Detect which cell encompasses the target text, then output its (x, y) center coordinate. 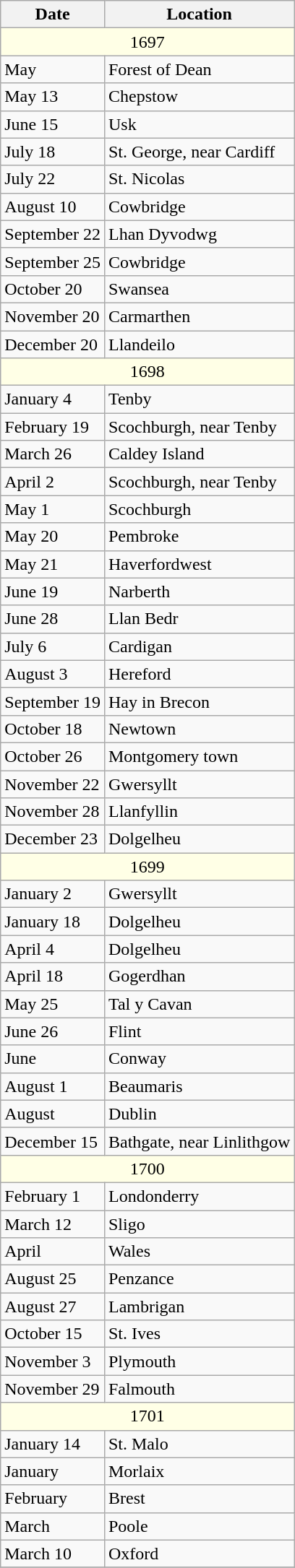
August 3 (53, 674)
Brest (199, 1499)
May 1 (53, 509)
January 14 (53, 1444)
Dublin (199, 1114)
Penzance (199, 1279)
June 26 (53, 1031)
Bathgate, near Linlithgow (199, 1141)
April 2 (53, 482)
Montgomery town (199, 756)
Wales (199, 1252)
February 1 (53, 1196)
March 12 (53, 1224)
St. George, near Cardiff (199, 152)
Pembroke (199, 537)
Usk (199, 124)
November 20 (53, 316)
Hay in Brecon (199, 701)
June 28 (53, 619)
Hereford (199, 674)
September 22 (53, 234)
Lhan Dyvodwg (199, 234)
August 25 (53, 1279)
November 28 (53, 812)
June 15 (53, 124)
Newtown (199, 729)
October 18 (53, 729)
Swansea (199, 289)
Morlaix (199, 1471)
May 20 (53, 537)
March 10 (53, 1554)
July 22 (53, 179)
Llandeilo (199, 345)
August 1 (53, 1086)
Gogerdhan (199, 976)
1701 (147, 1416)
October 26 (53, 756)
Flint (199, 1031)
Forest of Dean (199, 69)
1697 (147, 42)
May 13 (53, 97)
August (53, 1114)
St. Malo (199, 1444)
Beaumaris (199, 1086)
Plymouth (199, 1361)
Caldey Island (199, 454)
January 4 (53, 399)
January (53, 1471)
1699 (147, 867)
March (53, 1526)
Poole (199, 1526)
February (53, 1499)
Date (53, 14)
Londonderry (199, 1196)
Tal y Cavan (199, 1004)
Falmouth (199, 1389)
January 2 (53, 894)
September 25 (53, 261)
Lambrigan (199, 1307)
Chepstow (199, 97)
Oxford (199, 1554)
1698 (147, 372)
July 6 (53, 646)
Conway (199, 1059)
St. Nicolas (199, 179)
November 22 (53, 784)
July 18 (53, 152)
March 26 (53, 454)
December 15 (53, 1141)
Cardigan (199, 646)
August 27 (53, 1307)
May 21 (53, 564)
May (53, 69)
Tenby (199, 399)
August 10 (53, 207)
October 15 (53, 1334)
April (53, 1252)
November 3 (53, 1361)
June (53, 1059)
Llanfyllin (199, 812)
September 19 (53, 701)
May 25 (53, 1004)
November 29 (53, 1389)
April 4 (53, 949)
St. Ives (199, 1334)
1700 (147, 1169)
December 20 (53, 345)
Location (199, 14)
June 19 (53, 592)
December 23 (53, 839)
April 18 (53, 976)
Haverfordwest (199, 564)
Narberth (199, 592)
Scochburgh (199, 509)
Sligo (199, 1224)
January 18 (53, 922)
February 19 (53, 427)
Llan Bedr (199, 619)
October 20 (53, 289)
Carmarthen (199, 316)
